Scan for the cell matching the given text and deliver its (x, y) coordinate at center. 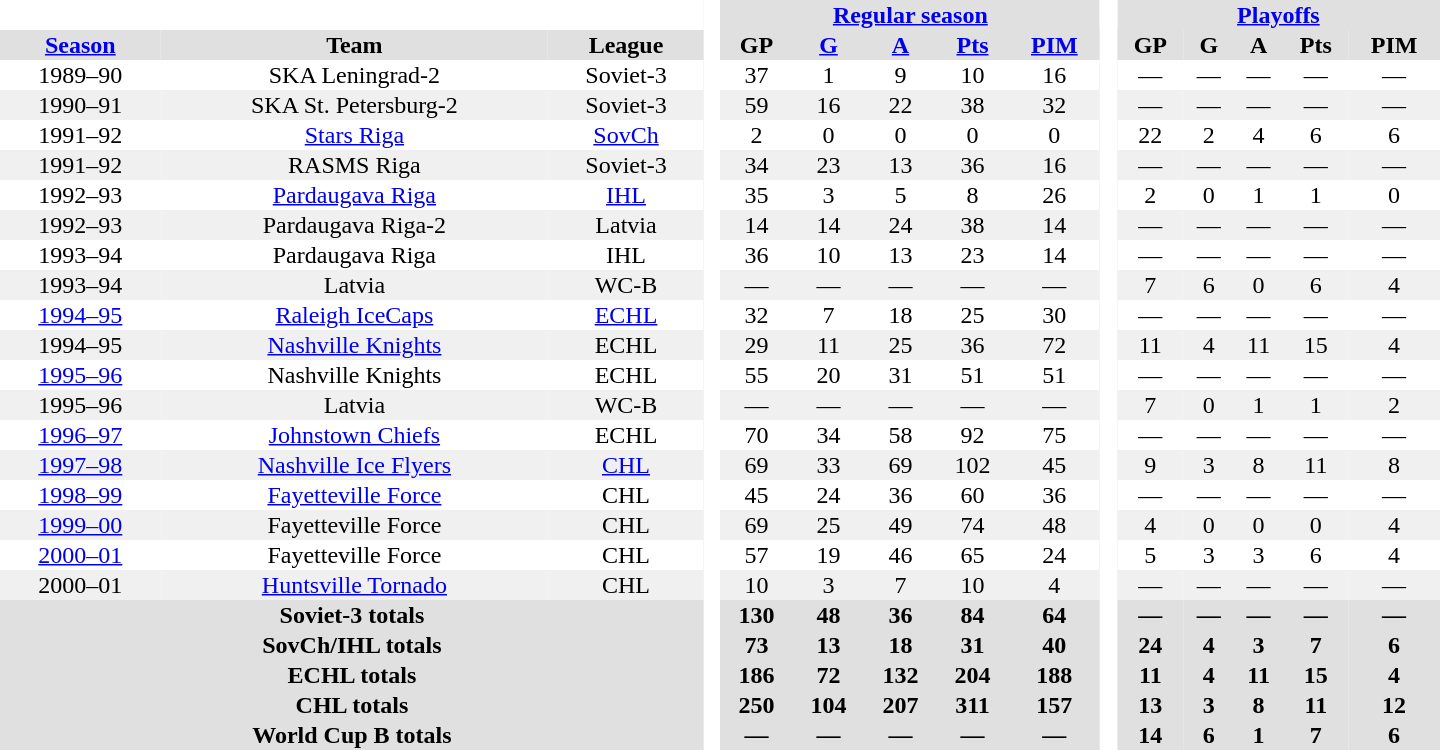
84 (972, 615)
250 (756, 705)
132 (900, 675)
1996–97 (80, 435)
188 (1054, 675)
ECHL totals (352, 675)
Pardaugava Riga-2 (355, 225)
40 (1054, 645)
Regular season (910, 15)
SovCh (626, 135)
12 (1394, 705)
35 (756, 195)
SovCh/IHL totals (352, 645)
102 (972, 465)
49 (900, 525)
55 (756, 375)
204 (972, 675)
58 (900, 435)
70 (756, 435)
33 (828, 465)
75 (1054, 435)
CHL totals (352, 705)
Johnstown Chiefs (355, 435)
1998–99 (80, 495)
Team (355, 45)
Playoffs (1278, 15)
Huntsville Tornado (355, 585)
SKA Leningrad-2 (355, 75)
Season (80, 45)
League (626, 45)
104 (828, 705)
37 (756, 75)
186 (756, 675)
1989–90 (80, 75)
60 (972, 495)
59 (756, 105)
46 (900, 555)
World Cup B totals (352, 735)
1990–91 (80, 105)
1999–00 (80, 525)
RASMS Riga (355, 165)
207 (900, 705)
30 (1054, 315)
311 (972, 705)
92 (972, 435)
64 (1054, 615)
20 (828, 375)
26 (1054, 195)
65 (972, 555)
1997–98 (80, 465)
Nashville Ice Flyers (355, 465)
SKA St. Petersburg-2 (355, 105)
Raleigh IceCaps (355, 315)
74 (972, 525)
157 (1054, 705)
130 (756, 615)
Stars Riga (355, 135)
73 (756, 645)
29 (756, 345)
57 (756, 555)
Soviet-3 totals (352, 615)
19 (828, 555)
